Find where the given text appears and provide that cell's center as [X, Y] coordinate. 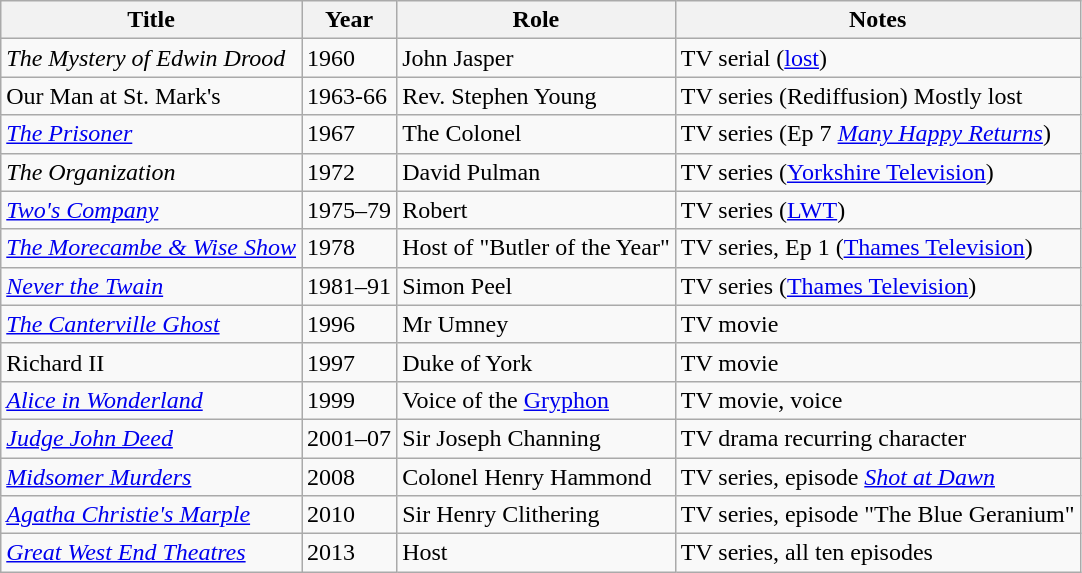
2001–07 [350, 438]
Our Man at St. Mark's [152, 96]
Year [350, 20]
Robert [536, 210]
TV series (Yorkshire Television) [878, 172]
TV series, episode Shot at Dawn [878, 477]
Great West End Theatres [152, 553]
1963-66 [350, 96]
Colonel Henry Hammond [536, 477]
Mr Umney [536, 324]
TV series, all ten episodes [878, 553]
John Jasper [536, 58]
Agatha Christie's Marple [152, 515]
2010 [350, 515]
Richard II [152, 362]
Simon Peel [536, 286]
The Prisoner [152, 134]
David Pulman [536, 172]
The Morecambe & Wise Show [152, 248]
Duke of York [536, 362]
TV series (Ep 7 Many Happy Returns) [878, 134]
2013 [350, 553]
Host of "Butler of the Year" [536, 248]
Rev. Stephen Young [536, 96]
Sir Joseph Channing [536, 438]
TV movie, voice [878, 400]
TV series (Thames Television) [878, 286]
TV series, episode "The Blue Geranium" [878, 515]
TV series (LWT) [878, 210]
1960 [350, 58]
Role [536, 20]
1972 [350, 172]
Midsomer Murders [152, 477]
Judge John Deed [152, 438]
1999 [350, 400]
Alice in Wonderland [152, 400]
The Mystery of Edwin Drood [152, 58]
Voice of the Gryphon [536, 400]
Host [536, 553]
Sir Henry Clithering [536, 515]
2008 [350, 477]
Two's Company [152, 210]
1996 [350, 324]
TV series (Rediffusion) Mostly lost [878, 96]
The Organization [152, 172]
Never the Twain [152, 286]
1981–91 [350, 286]
1978 [350, 248]
TV series, Ep 1 (Thames Television) [878, 248]
1997 [350, 362]
TV serial (lost) [878, 58]
Notes [878, 20]
Title [152, 20]
The Colonel [536, 134]
1967 [350, 134]
The Canterville Ghost [152, 324]
1975–79 [350, 210]
TV drama recurring character [878, 438]
